Return [X, Y] of the center of cell containing provided text 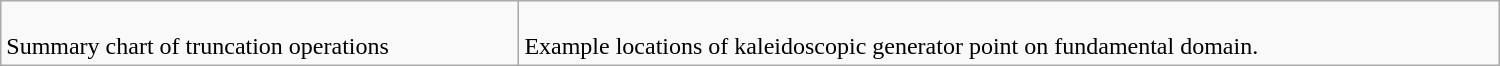
Example locations of kaleidoscopic generator point on fundamental domain. [1009, 34]
Summary chart of truncation operations [260, 34]
